Locate the cell with the specified text and output its (x, y) center coordinate. 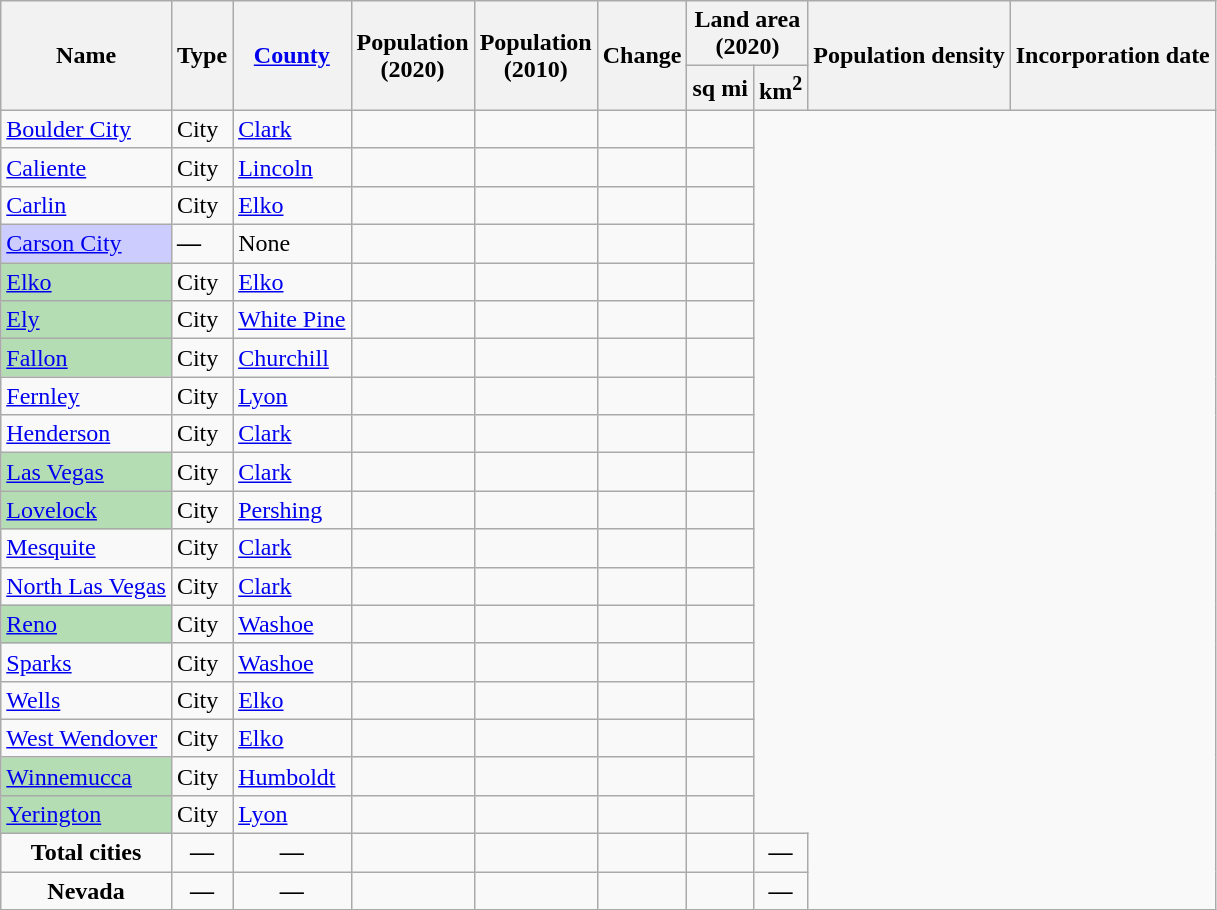
Nevada (86, 891)
Yerington (86, 814)
Lovelock (86, 510)
North Las Vegas (86, 586)
Boulder City (86, 129)
sq mi (720, 88)
Carlin (86, 205)
County (292, 56)
Fallon (86, 358)
West Wendover (86, 738)
Carson City (86, 244)
Land area(2020) (748, 34)
Name (86, 56)
Winnemucca (86, 776)
km2 (780, 88)
Total cities (86, 853)
Population(2010) (536, 56)
Las Vegas (86, 472)
Change (642, 56)
Ely (86, 320)
Pershing (292, 510)
Henderson (86, 434)
Type (202, 56)
White Pine (292, 320)
Churchill (292, 358)
Sparks (86, 662)
Wells (86, 700)
Lincoln (292, 167)
Fernley (86, 396)
Mesquite (86, 548)
Reno (86, 624)
Caliente (86, 167)
Population density (909, 56)
None (292, 244)
Humboldt (292, 776)
Population(2020) (412, 56)
Incorporation date (1112, 56)
